Provide the (X, Y) coordinate of the cell's center where the given text is located.  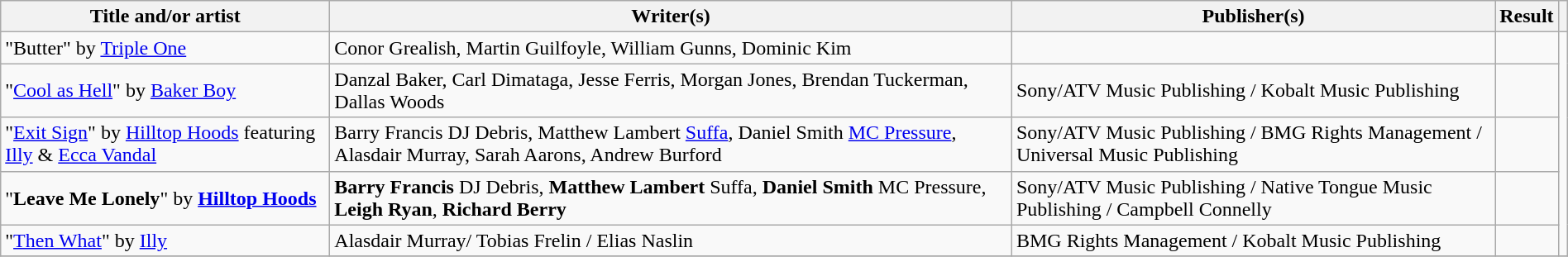
Sony/ATV Music Publishing / Native Tongue Music Publishing / Campbell Connelly (1253, 198)
Conor Grealish, Martin Guilfoyle, William Gunns, Dominic Kim (672, 48)
"Exit Sign" by Hilltop Hoods featuring Illy & Ecca Vandal (165, 144)
"Then What" by Illy (165, 240)
Sony/ATV Music Publishing / BMG Rights Management / Universal Music Publishing (1253, 144)
BMG Rights Management / Kobalt Music Publishing (1253, 240)
"Leave Me Lonely" by Hilltop Hoods (165, 198)
Result (1527, 17)
Publisher(s) (1253, 17)
Sony/ATV Music Publishing / Kobalt Music Publishing (1253, 91)
"Butter" by Triple One (165, 48)
Title and/or artist (165, 17)
"Cool as Hell" by Baker Boy (165, 91)
Barry Francis DJ Debris, Matthew Lambert Suffa, Daniel Smith MC Pressure, Alasdair Murray, Sarah Aarons, Andrew Burford (672, 144)
Barry Francis DJ Debris, Matthew Lambert Suffa, Daniel Smith MC Pressure, Leigh Ryan, Richard Berry (672, 198)
Alasdair Murray/ Tobias Frelin / Elias Naslin (672, 240)
Writer(s) (672, 17)
Danzal Baker, Carl Dimataga, Jesse Ferris, Morgan Jones, Brendan Tuckerman, Dallas Woods (672, 91)
